Find where the given text appears and provide that cell's center as [X, Y] coordinate. 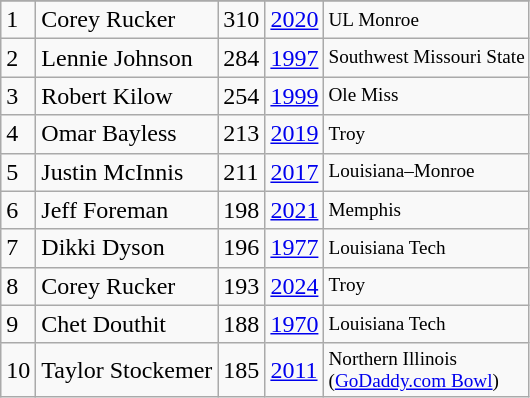
2017 [294, 172]
1970 [294, 324]
2021 [294, 210]
7 [18, 248]
284 [242, 58]
Dikki Dyson [127, 248]
1 [18, 20]
2019 [294, 134]
5 [18, 172]
4 [18, 134]
185 [242, 370]
211 [242, 172]
2024 [294, 286]
Jeff Foreman [127, 210]
6 [18, 210]
Omar Bayless [127, 134]
3 [18, 96]
Northern Illinois(GoDaddy.com Bowl) [426, 370]
Taylor Stockemer [127, 370]
Ole Miss [426, 96]
UL Monroe [426, 20]
193 [242, 286]
213 [242, 134]
1999 [294, 96]
Southwest Missouri State [426, 58]
8 [18, 286]
2 [18, 58]
196 [242, 248]
188 [242, 324]
Robert Kilow [127, 96]
198 [242, 210]
9 [18, 324]
10 [18, 370]
1977 [294, 248]
Memphis [426, 210]
310 [242, 20]
254 [242, 96]
2011 [294, 370]
Lennie Johnson [127, 58]
2020 [294, 20]
1997 [294, 58]
Justin McInnis [127, 172]
Louisiana–Monroe [426, 172]
Chet Douthit [127, 324]
